Provide the (x, y) coordinate of the cell's center where the given text is located.  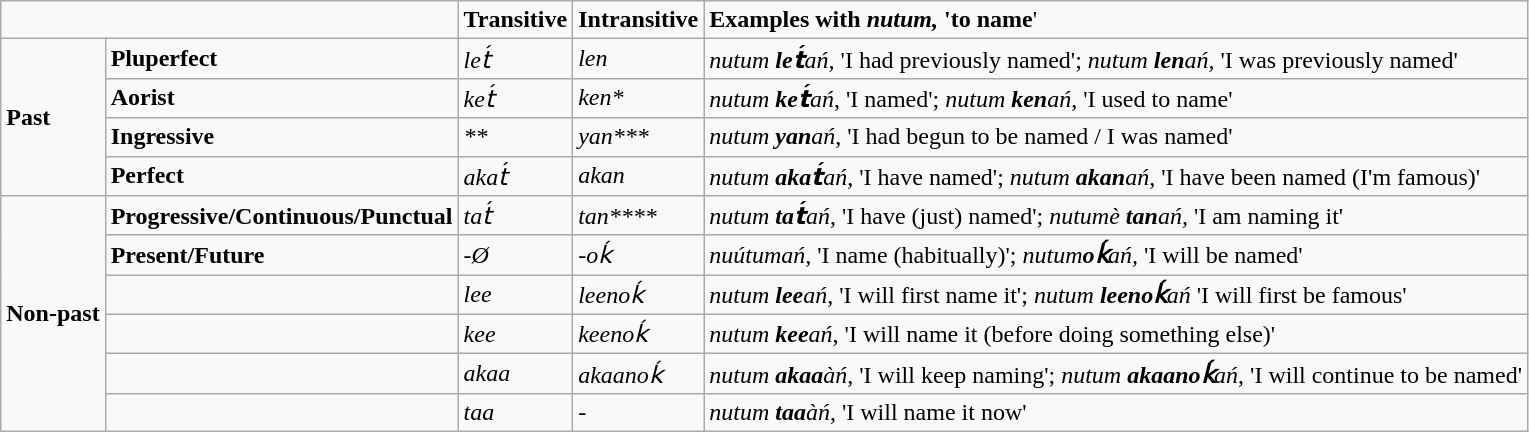
nutum akaaàń, 'I will keep naming'; nutum akaanoḱań, 'I will continue to be named' (1116, 374)
len (638, 59)
let́ (516, 59)
-oḱ (638, 255)
nutum akat́ań, 'I have named'; nutum akanań, 'I have been named (I'm famous)' (1116, 176)
tat́ (516, 216)
leenoḱ (638, 295)
-Ø (516, 255)
akaanoḱ (638, 374)
nutum keeań, 'I will name it (before doing something else)' (1116, 334)
akat́ (516, 176)
** (516, 137)
kee (516, 334)
nutum taaàń, 'I will name it now' (1116, 412)
nutum yanań, 'I had begun to be named / I was named' (1116, 137)
nuútumań, 'I name (habitually)'; nutumoḱań, 'I will be named' (1116, 255)
- (638, 412)
ken* (638, 98)
Past (53, 118)
nutum leeań, 'I will first name it'; nutum leenoḱań 'I will first be famous' (1116, 295)
nutum tat́ań, 'I have (just) named'; nutumè tanań, 'I am naming it' (1116, 216)
akan (638, 176)
Examples with nutum, 'to name' (1116, 20)
nutum ket́ań, 'I named'; nutum kenań, 'I used to name' (1116, 98)
keenoḱ (638, 334)
Intransitive (638, 20)
Transitive (516, 20)
akaa (516, 374)
ket́ (516, 98)
Progressive/Continuous/Punctual (282, 216)
Non-past (53, 314)
Ingressive (282, 137)
yan*** (638, 137)
lee (516, 295)
Aorist (282, 98)
Perfect (282, 176)
Present/Future (282, 255)
nutum let́ań, 'I had previously named'; nutum lenań, 'I was previously named' (1116, 59)
tan**** (638, 216)
taa (516, 412)
Pluperfect (282, 59)
